Search for the cell housing the specified text and yield its [x, y] center coordinate. 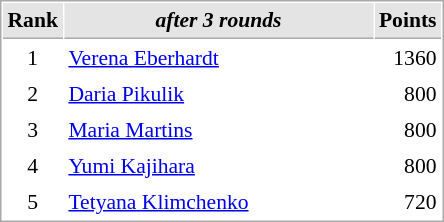
5 [32, 201]
Yumi Kajihara [218, 165]
Points [408, 21]
Verena Eberhardt [218, 57]
2 [32, 93]
Maria Martins [218, 129]
after 3 rounds [218, 21]
4 [32, 165]
1 [32, 57]
Daria Pikulik [218, 93]
1360 [408, 57]
Tetyana Klimchenko [218, 201]
3 [32, 129]
Rank [32, 21]
720 [408, 201]
